Return (x, y) of the center of cell containing provided text 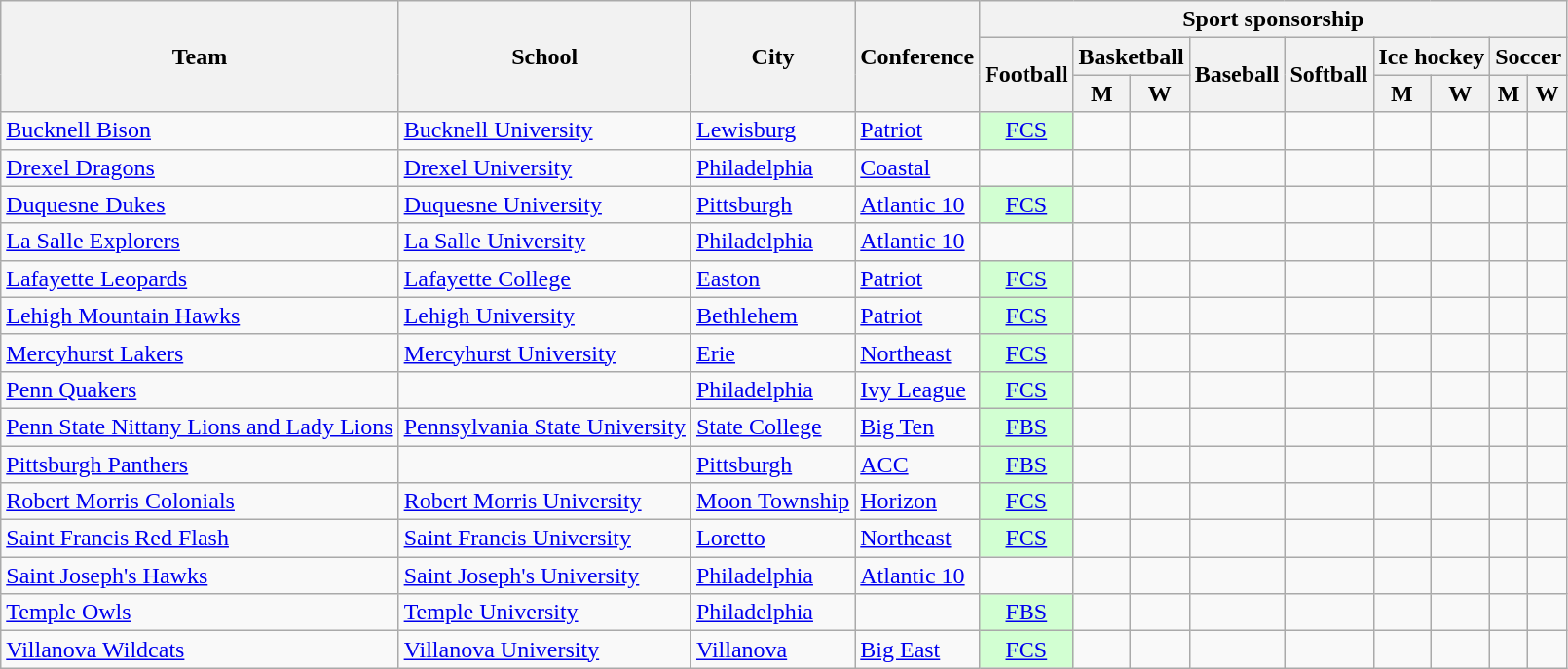
La Salle University (544, 242)
Duquesne University (544, 204)
Bucknell Bison (200, 130)
Ice hockey (1432, 56)
Temple University (544, 613)
Ivy League (917, 390)
Soccer (1529, 56)
Big East (917, 650)
Penn Quakers (200, 390)
Villanova University (544, 650)
Lafayette Leopards (200, 279)
Easton (772, 279)
Erie (772, 353)
State College (772, 427)
Big Ten (917, 427)
Loretto (772, 539)
Lewisburg (772, 130)
La Salle Explorers (200, 242)
Villanova Wildcats (200, 650)
Coastal (917, 167)
Bethlehem (772, 316)
Moon Township (772, 502)
Lehigh University (544, 316)
Basketball (1132, 56)
Mercyhurst Lakers (200, 353)
Saint Francis University (544, 539)
Bucknell University (544, 130)
Baseball (1237, 75)
Horizon (917, 502)
Drexel Dragons (200, 167)
Temple Owls (200, 613)
Football (1027, 75)
Drexel University (544, 167)
Duquesne Dukes (200, 204)
Villanova (772, 650)
Sport sponsorship (1274, 19)
Lehigh Mountain Hawks (200, 316)
Saint Francis Red Flash (200, 539)
Robert Morris Colonials (200, 502)
Saint Joseph's University (544, 576)
Conference (917, 56)
Pittsburgh Panthers (200, 465)
Robert Morris University (544, 502)
Lafayette College (544, 279)
Team (200, 56)
Saint Joseph's Hawks (200, 576)
Penn State Nittany Lions and Lady Lions (200, 427)
Pennsylvania State University (544, 427)
Mercyhurst University (544, 353)
City (772, 56)
ACC (917, 465)
School (544, 56)
Softball (1328, 75)
